Locate the cell with the specified text and output its (x, y) center coordinate. 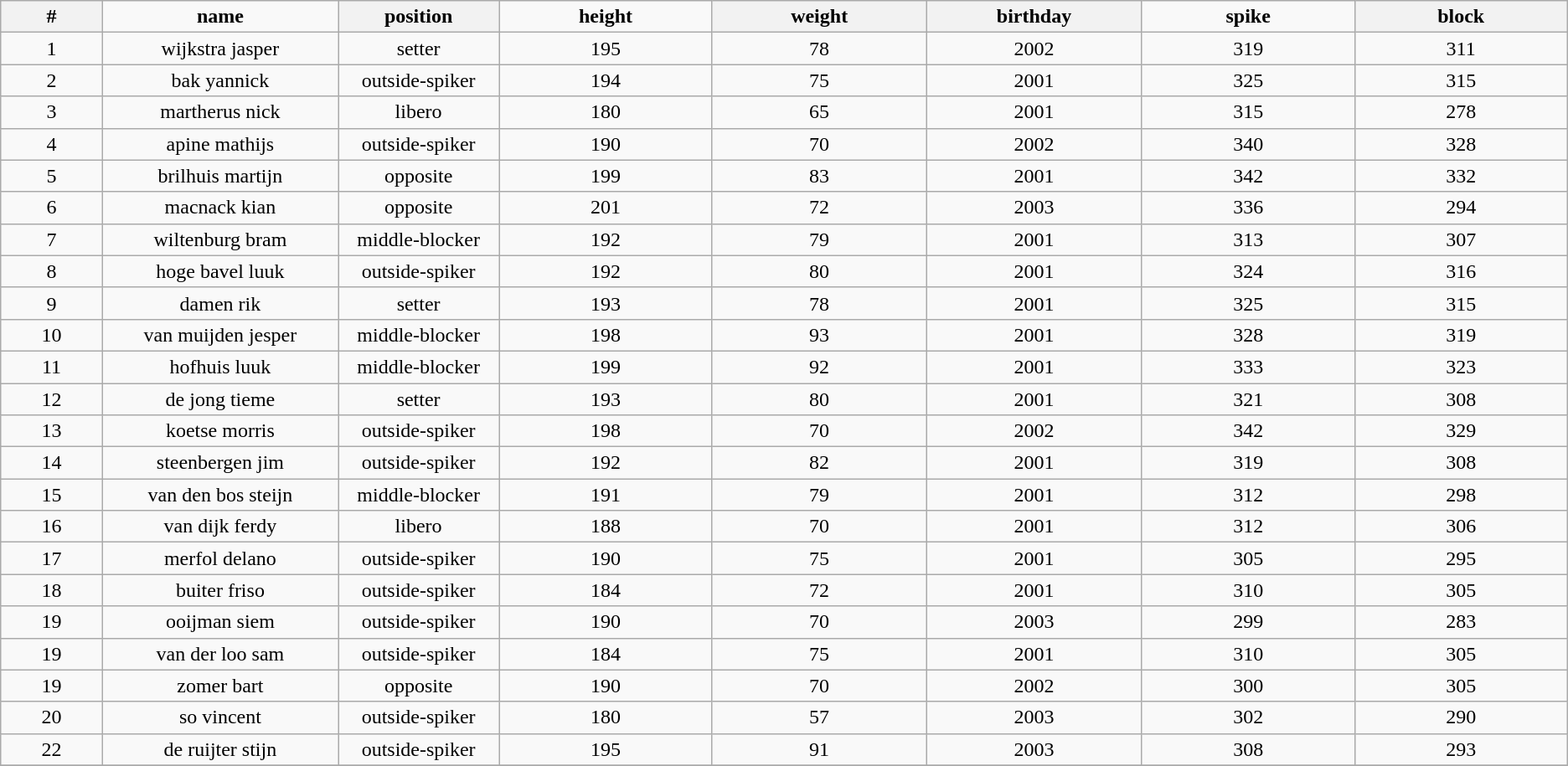
van dijk ferdy (220, 527)
6 (52, 208)
5 (52, 176)
de jong tieme (220, 399)
macnack kian (220, 208)
293 (1461, 749)
65 (819, 112)
steenbergen jim (220, 463)
martherus nick (220, 112)
278 (1461, 112)
57 (819, 717)
298 (1461, 495)
300 (1248, 686)
324 (1248, 271)
van den bos steijn (220, 495)
ooijman siem (220, 622)
290 (1461, 717)
so vincent (220, 717)
damen rik (220, 303)
321 (1248, 399)
311 (1461, 49)
194 (606, 80)
4 (52, 144)
188 (606, 527)
# (52, 17)
329 (1461, 431)
18 (52, 590)
van muijden jesper (220, 335)
weight (819, 17)
spike (1248, 17)
299 (1248, 622)
302 (1248, 717)
201 (606, 208)
8 (52, 271)
11 (52, 367)
82 (819, 463)
apine mathijs (220, 144)
bak yannick (220, 80)
wiltenburg bram (220, 239)
name (220, 17)
295 (1461, 558)
1 (52, 49)
307 (1461, 239)
16 (52, 527)
13 (52, 431)
323 (1461, 367)
12 (52, 399)
340 (1248, 144)
93 (819, 335)
van der loo sam (220, 654)
2 (52, 80)
313 (1248, 239)
91 (819, 749)
block (1461, 17)
83 (819, 176)
de ruijter stijn (220, 749)
191 (606, 495)
koetse morris (220, 431)
7 (52, 239)
336 (1248, 208)
birthday (1034, 17)
10 (52, 335)
316 (1461, 271)
92 (819, 367)
15 (52, 495)
brilhuis martijn (220, 176)
294 (1461, 208)
22 (52, 749)
wijkstra jasper (220, 49)
position (419, 17)
hofhuis luuk (220, 367)
9 (52, 303)
283 (1461, 622)
17 (52, 558)
20 (52, 717)
buiter friso (220, 590)
14 (52, 463)
hoge bavel luuk (220, 271)
332 (1461, 176)
3 (52, 112)
merfol delano (220, 558)
zomer bart (220, 686)
height (606, 17)
333 (1248, 367)
306 (1461, 527)
